Detect which cell encompasses the target text, then output its (X, Y) center coordinate. 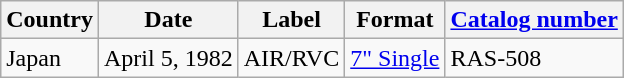
April 5, 1982 (168, 58)
Japan (50, 58)
AIR/RVC (291, 58)
Date (168, 20)
Format (395, 20)
Country (50, 20)
Label (291, 20)
Catalog number (534, 20)
RAS-508 (534, 58)
7" Single (395, 58)
